Scan for the cell matching the given text and deliver its [X, Y] coordinate at center. 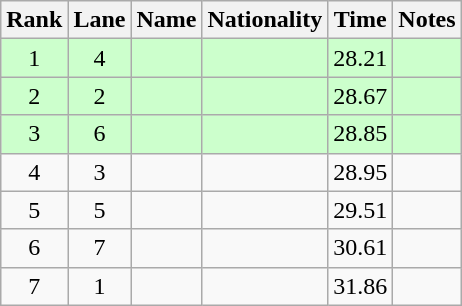
31.86 [360, 286]
Notes [427, 20]
Time [360, 20]
Name [166, 20]
28.95 [360, 172]
28.85 [360, 134]
Nationality [265, 20]
Rank [34, 20]
29.51 [360, 210]
28.67 [360, 96]
Lane [100, 20]
30.61 [360, 248]
28.21 [360, 58]
